From the cell containing the given text, extract its center point as [x, y] coordinate. 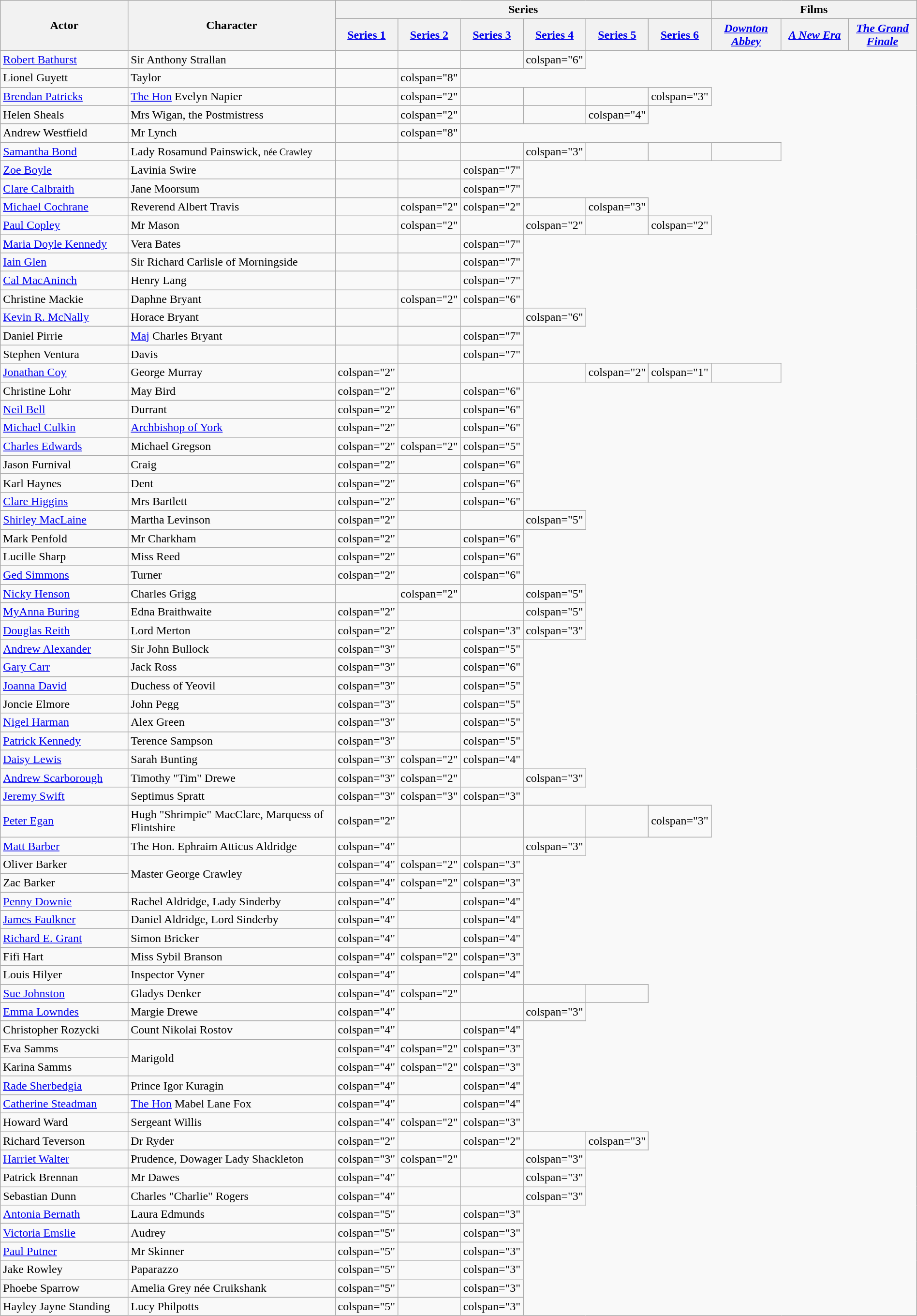
Jack Ross [232, 667]
Mr Skinner [232, 1251]
Harriet Walter [64, 1159]
Sir John Bullock [232, 649]
A New Era [814, 35]
Sebastian Dunn [64, 1196]
Michael Gregson [232, 446]
Prince Igor Kuragin [232, 1085]
Iain Glen [64, 262]
Antonia Bernath [64, 1214]
Series 6 [680, 35]
Eva Samms [64, 1048]
Miss Reed [232, 557]
Jane Moorsum [232, 188]
Margie Drewe [232, 1012]
Matt Barber [64, 846]
Stephen Ventura [64, 354]
Series [523, 10]
Charles Edwards [64, 446]
Jake Rowley [64, 1270]
Lucille Sharp [64, 557]
Nicky Henson [64, 594]
Henry Lang [232, 281]
Mr Charkham [232, 538]
Daniel Aldridge, Lord Sinderby [232, 920]
Charles "Charlie" Rogers [232, 1196]
Victoria Emslie [64, 1233]
Patrick Brennan [64, 1178]
Durrant [232, 409]
Sergeant Willis [232, 1122]
Cal MacAninch [64, 281]
Daisy Lewis [64, 759]
Gary Carr [64, 667]
Films [813, 10]
Clare Higgins [64, 501]
Peter Egan [64, 821]
Patrick Kennedy [64, 741]
Zac Barker [64, 883]
Horace Bryant [232, 317]
Master George Crawley [232, 874]
Duchess of Yeovil [232, 686]
Rachel Aldridge, Lady Sinderby [232, 901]
Karl Haynes [64, 483]
Daphne Bryant [232, 299]
Series 1 [367, 35]
Christine Mackie [64, 299]
Phoebe Sparrow [64, 1288]
George Murray [232, 373]
Ged Simmons [64, 575]
The Hon Mabel Lane Fox [232, 1104]
The Hon Evelyn Napier [232, 96]
Clare Calbraith [64, 188]
Paul Copley [64, 225]
Michael Culkin [64, 428]
Audrey [232, 1233]
Jeremy Swift [64, 796]
Martha Levinson [232, 520]
Amelia Grey née Cruikshank [232, 1288]
Actor [64, 25]
Simon Bricker [232, 938]
Paul Putner [64, 1251]
Christopher Rozycki [64, 1030]
Series 5 [617, 35]
Louis Hilyer [64, 975]
Robert Bathurst [64, 60]
Sarah Bunting [232, 759]
Emma Lowndes [64, 1012]
Mr Mason [232, 225]
Brendan Patricks [64, 96]
Fifi Hart [64, 957]
Lucy Philpotts [232, 1306]
Lord Merton [232, 630]
Inspector Vyner [232, 975]
Terence Sampson [232, 741]
Penny Downie [64, 901]
Joanna David [64, 686]
Downton Abbey [746, 35]
Series 2 [429, 35]
Andrew Scarborough [64, 778]
The Hon. Ephraim Atticus Aldridge [232, 846]
John Pegg [232, 704]
Mark Penfold [64, 538]
Samantha Bond [64, 151]
Daniel Pirrie [64, 336]
Zoe Boyle [64, 170]
Helen Sheals [64, 115]
Dent [232, 483]
Hayley Jayne Standing [64, 1306]
Shirley MacLaine [64, 520]
Davis [232, 354]
Dr Ryder [232, 1140]
Nigel Harman [64, 722]
MyAnna Buring [64, 612]
Lady Rosamund Painswick, née Crawley [232, 151]
Sir Richard Carlisle of Morningside [232, 262]
Sue Johnston [64, 993]
Andrew Alexander [64, 649]
Andrew Westfield [64, 133]
Lionel Guyett [64, 78]
Series 4 [555, 35]
Mrs Wigan, the Postmistress [232, 115]
Neil Bell [64, 409]
Maj Charles Bryant [232, 336]
The Grand Finale [883, 35]
Mrs Bartlett [232, 501]
Maria Doyle Kennedy [64, 243]
Sir Anthony Strallan [232, 60]
Laura Edmunds [232, 1214]
Catherine Steadman [64, 1104]
James Faulkner [64, 920]
Craig [232, 464]
Gladys Denker [232, 993]
Douglas Reith [64, 630]
Septimus Spratt [232, 796]
Michael Cochrane [64, 207]
Timothy "Tim" Drewe [232, 778]
Vera Bates [232, 243]
colspan="1" [680, 373]
Richard E. Grant [64, 938]
Karina Samms [64, 1067]
Lavinia Swire [232, 170]
Jonathan Coy [64, 373]
Rade Sherbedgia [64, 1085]
Paparazzo [232, 1270]
Edna Braithwaite [232, 612]
Oliver Barker [64, 865]
Alex Green [232, 722]
Reverend Albert Travis [232, 207]
Richard Teverson [64, 1140]
Archbishop of York [232, 428]
Count Nikolai Rostov [232, 1030]
Howard Ward [64, 1122]
Taylor [232, 78]
Character [232, 25]
Marigold [232, 1058]
Charles Grigg [232, 594]
Jason Furnival [64, 464]
Mr Lynch [232, 133]
Christine Lohr [64, 391]
Turner [232, 575]
May Bird [232, 391]
Kevin R. McNally [64, 317]
Joncie Elmore [64, 704]
Prudence, Dowager Lady Shackleton [232, 1159]
Miss Sybil Branson [232, 957]
Hugh "Shrimpie" MacClare, Marquess of Flintshire [232, 821]
Mr Dawes [232, 1178]
Series 3 [492, 35]
